Scan for the cell matching the given text and deliver its (X, Y) coordinate at center. 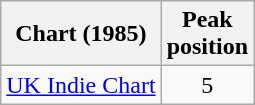
UK Indie Chart (81, 85)
Peakposition (207, 34)
Chart (1985) (81, 34)
5 (207, 85)
